Pinpoint the cell where the given text exists, returning its (x, y) midpoint coordinate. 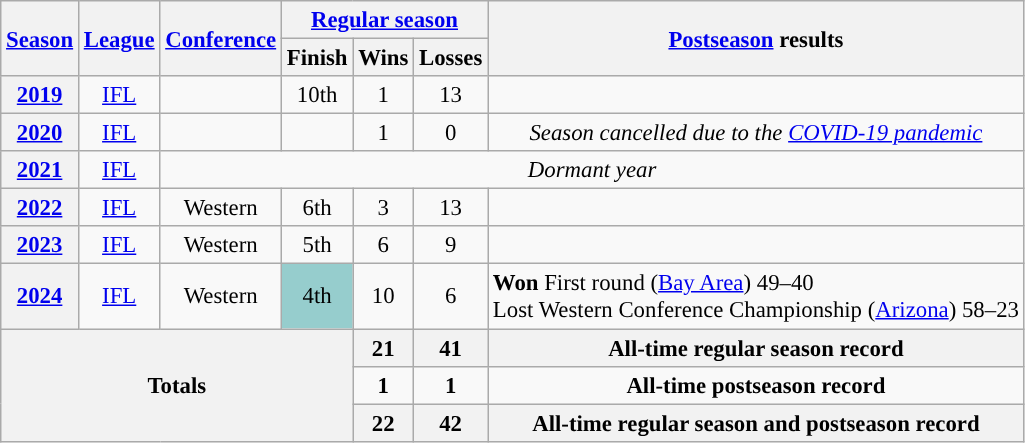
2021 (40, 170)
Season (40, 38)
All-time postseason record (756, 385)
Wins (384, 58)
Losses (451, 58)
All-time regular season and postseason record (756, 423)
Season cancelled due to the COVID-19 pandemic (756, 133)
2019 (40, 95)
4th (316, 296)
0 (451, 133)
42 (451, 423)
22 (384, 423)
2020 (40, 133)
21 (384, 348)
Finish (316, 58)
6th (316, 208)
2024 (40, 296)
41 (451, 348)
9 (451, 245)
2022 (40, 208)
10th (316, 95)
2023 (40, 245)
All-time regular season record (756, 348)
Totals (177, 386)
3 (384, 208)
Conference (221, 38)
Regular season (384, 20)
Won First round (Bay Area) 49–40Lost Western Conference Championship (Arizona) 58–23 (756, 296)
10 (384, 296)
Postseason results (756, 38)
Dormant year (592, 170)
League (118, 38)
5th (316, 245)
